Output the [x, y] coordinate of the center of the cell containing the given text.  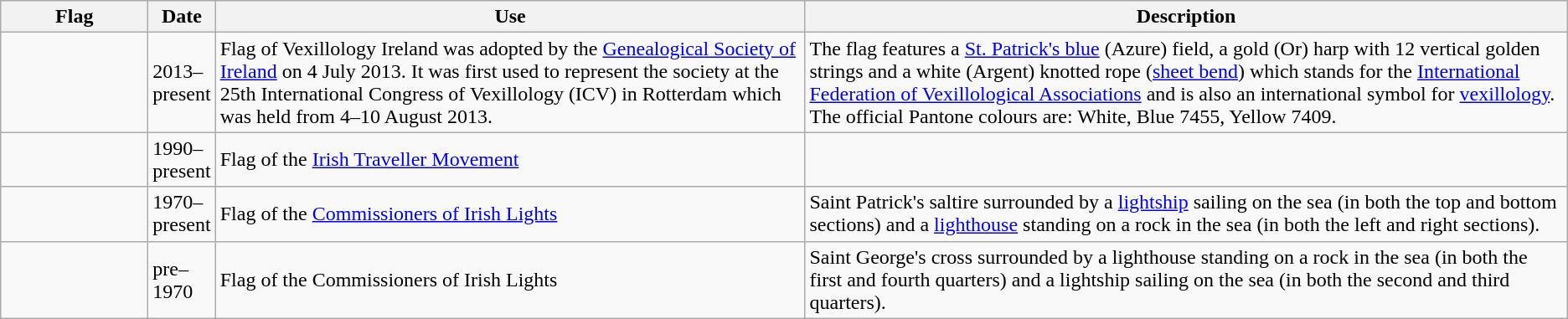
2013–present [182, 82]
Date [182, 17]
Flag [75, 17]
pre–1970 [182, 280]
Description [1186, 17]
1990–present [182, 159]
Flag of the Irish Traveller Movement [510, 159]
Use [510, 17]
1970–present [182, 214]
